Return the [x, y] coordinate for the center point of the cell that contains the specified text.  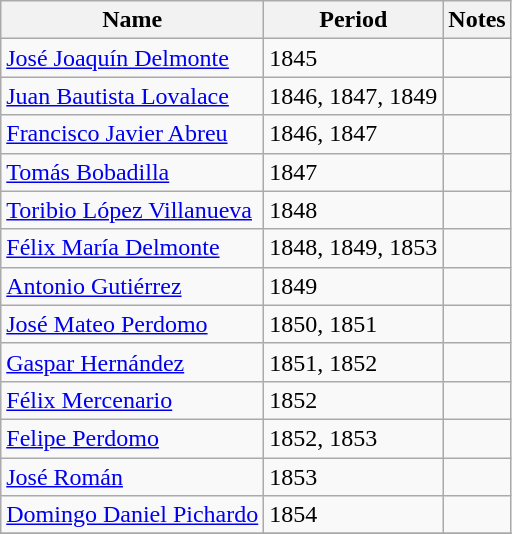
Name [132, 20]
Period [354, 20]
José Mateo Perdomo [132, 324]
1849 [354, 286]
1845 [354, 58]
1851, 1852 [354, 362]
1852, 1853 [354, 438]
1853 [354, 477]
Felipe Perdomo [132, 438]
José Joaquín Delmonte [132, 58]
1847 [354, 172]
Toribio López Villanueva [132, 210]
Félix María Delmonte [132, 248]
Gaspar Hernández [132, 362]
1846, 1847, 1849 [354, 96]
1850, 1851 [354, 324]
1852 [354, 400]
1848, 1849, 1853 [354, 248]
Félix Mercenario [132, 400]
1854 [354, 515]
José Román [132, 477]
Tomás Bobadilla [132, 172]
1846, 1847 [354, 134]
Domingo Daniel Pichardo [132, 515]
Notes [477, 20]
Antonio Gutiérrez [132, 286]
1848 [354, 210]
Juan Bautista Lovalace [132, 96]
Francisco Javier Abreu [132, 134]
